Extract the (x, y) coordinate from the center of the cell holding the provided text.  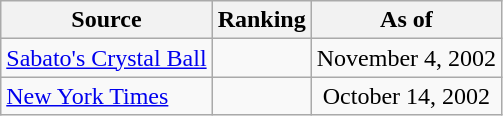
As of (406, 20)
November 4, 2002 (406, 58)
October 14, 2002 (406, 96)
Sabato's Crystal Ball (106, 58)
Source (106, 20)
Ranking (262, 20)
New York Times (106, 96)
